From the cell containing the given text, extract its center point as (X, Y) coordinate. 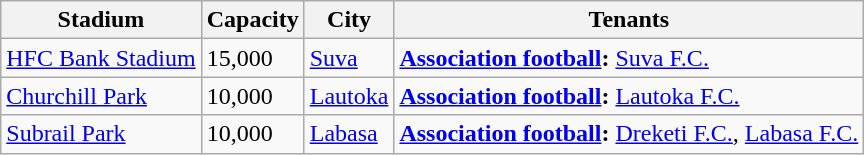
15,000 (252, 58)
Churchill Park (101, 96)
Lautoka (349, 96)
Association football: Lautoka F.C. (629, 96)
Labasa (349, 134)
Stadium (101, 20)
Association football: Dreketi F.C., Labasa F.C. (629, 134)
Subrail Park (101, 134)
Suva (349, 58)
Capacity (252, 20)
Association football: Suva F.C. (629, 58)
HFC Bank Stadium (101, 58)
City (349, 20)
Tenants (629, 20)
